Detect which cell encompasses the target text, then output its (X, Y) center coordinate. 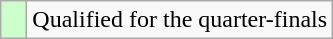
Qualified for the quarter-finals (180, 20)
